Scan for the cell matching the given text and deliver its (x, y) coordinate at center. 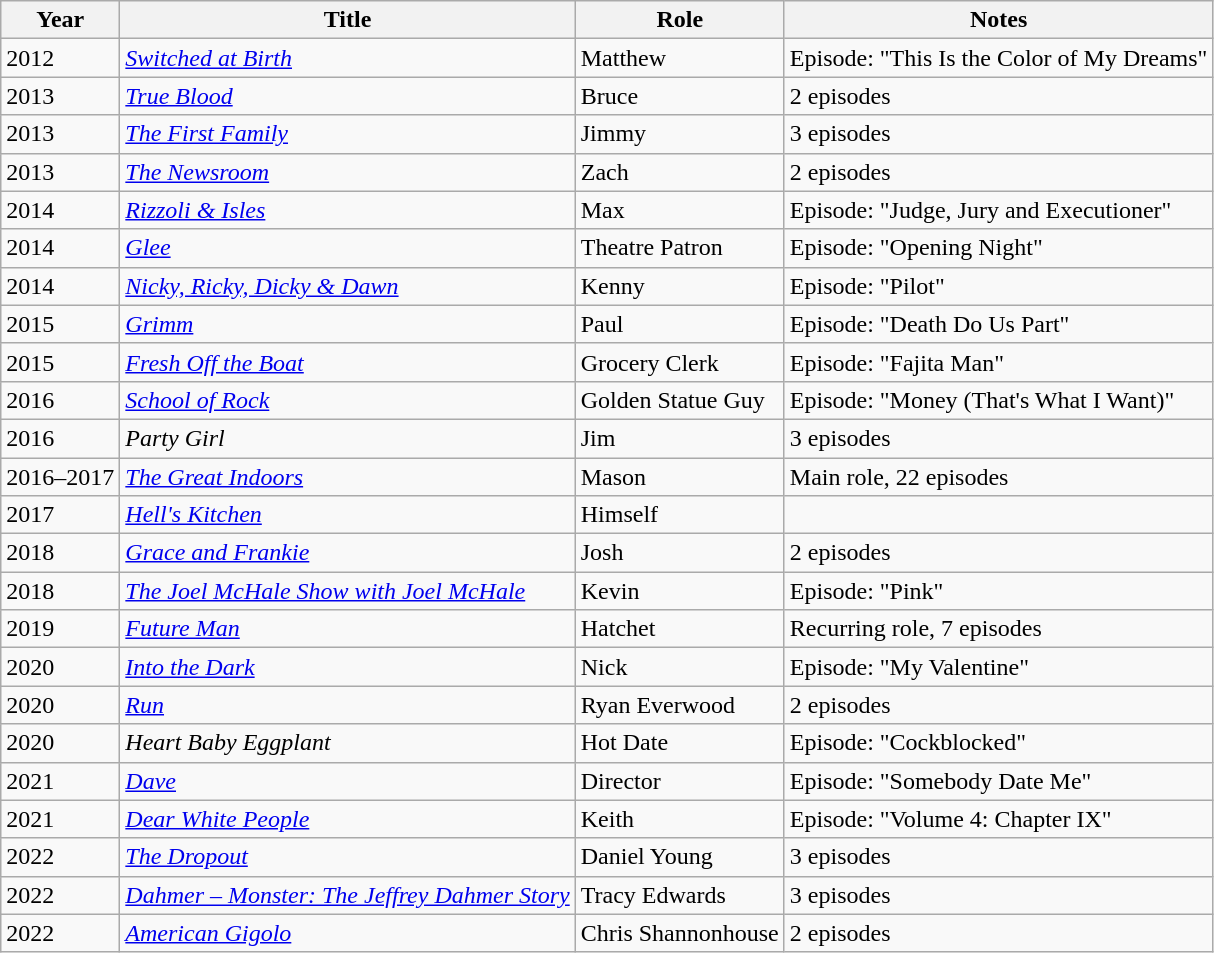
Grocery Clerk (680, 362)
Dear White People (348, 819)
True Blood (348, 96)
The Great Indoors (348, 477)
Nick (680, 667)
Year (60, 20)
2012 (60, 58)
Grace and Frankie (348, 553)
Rizzoli & Isles (348, 210)
Himself (680, 515)
Episode: "This Is the Color of My Dreams" (998, 58)
Golden Statue Guy (680, 400)
Josh (680, 553)
The First Family (348, 134)
Theatre Patron (680, 248)
Mason (680, 477)
Hatchet (680, 629)
Future Man (348, 629)
Dave (348, 781)
Glee (348, 248)
Recurring role, 7 episodes (998, 629)
Title (348, 20)
Episode: "Pink" (998, 591)
Dahmer – Monster: The Jeffrey Dahmer Story (348, 895)
The Joel McHale Show with Joel McHale (348, 591)
Episode: "Opening Night" (998, 248)
Episode: "Volume 4: Chapter IX" (998, 819)
Role (680, 20)
Paul (680, 324)
School of Rock (348, 400)
Episode: "Cockblocked" (998, 743)
Ryan Everwood (680, 705)
Zach (680, 172)
Matthew (680, 58)
Jim (680, 438)
Bruce (680, 96)
Run (348, 705)
Episode: "Somebody Date Me" (998, 781)
Episode: "Fajita Man" (998, 362)
Party Girl (348, 438)
Episode: "Money (That's What I Want)" (998, 400)
Notes (998, 20)
2016–2017 (60, 477)
Heart Baby Eggplant (348, 743)
Hot Date (680, 743)
Grimm (348, 324)
Chris Shannonhouse (680, 933)
Kenny (680, 286)
Hell's Kitchen (348, 515)
Switched at Birth (348, 58)
American Gigolo (348, 933)
2017 (60, 515)
Nicky, Ricky, Dicky & Dawn (348, 286)
Main role, 22 episodes (998, 477)
Episode: "My Valentine" (998, 667)
Into the Dark (348, 667)
The Dropout (348, 857)
2019 (60, 629)
Max (680, 210)
Kevin (680, 591)
Fresh Off the Boat (348, 362)
Jimmy (680, 134)
Tracy Edwards (680, 895)
Episode: "Judge, Jury and Executioner" (998, 210)
Director (680, 781)
Daniel Young (680, 857)
Episode: "Pilot" (998, 286)
The Newsroom (348, 172)
Episode: "Death Do Us Part" (998, 324)
Keith (680, 819)
